Find where the given text appears and provide that cell's center as (X, Y) coordinate. 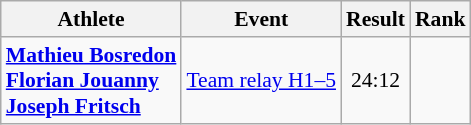
Result (376, 19)
Mathieu BosredonFlorian JouannyJoseph Fritsch (92, 80)
Athlete (92, 19)
Team relay H1–5 (261, 80)
Rank (440, 19)
Event (261, 19)
24:12 (376, 80)
